Locate the cell with the specified text and output its (x, y) center coordinate. 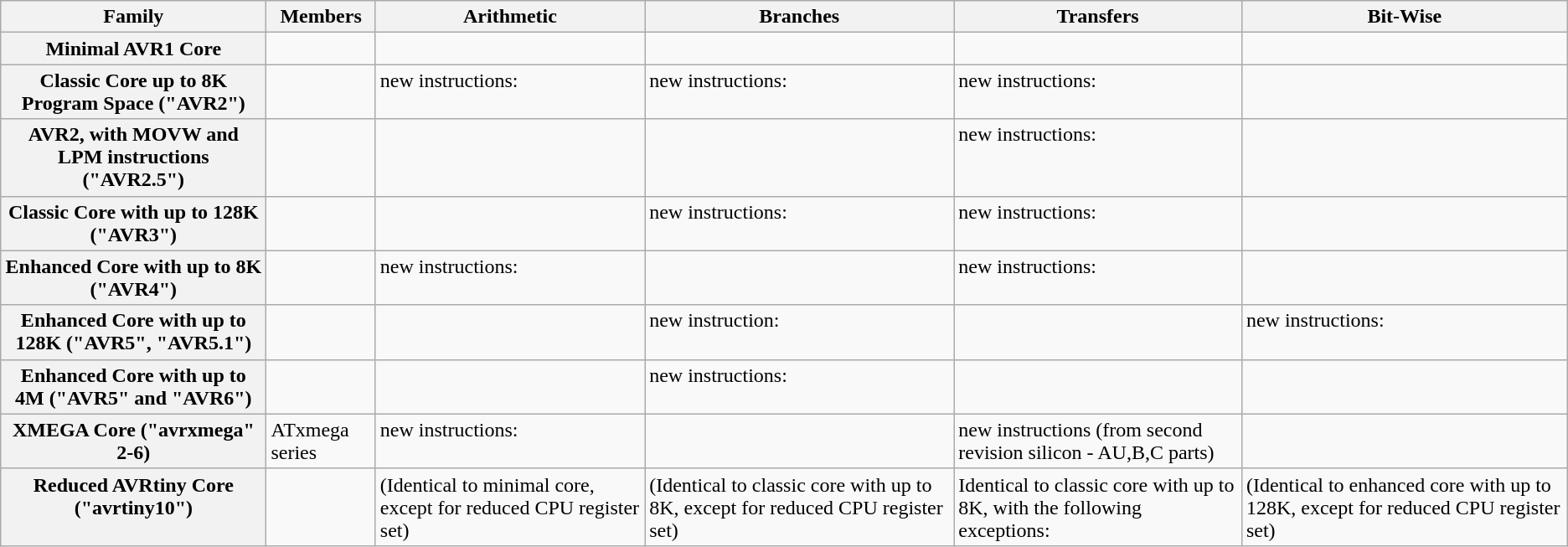
Transfers (1098, 17)
Enhanced Core with up to 8K ("AVR4") (134, 278)
(Identical to classic core with up to 8K, except for reduced CPU register set) (799, 507)
Classic Core with up to 128K ("AVR3") (134, 223)
Arithmetic (509, 17)
new instructions (from second revision silicon - AU,B,C parts) (1098, 441)
AVR2, with MOVW and LPM instructions ("AVR2.5") (134, 157)
new instruction: (799, 332)
Enhanced Core with up to 128K ("AVR5", "AVR5.1") (134, 332)
Identical to classic core with up to 8K, with the following exceptions: (1098, 507)
Members (321, 17)
Branches (799, 17)
Enhanced Core with up to 4M ("AVR5" and "AVR6") (134, 387)
Minimal AVR1 Core (134, 49)
ATxmega series (321, 441)
Bit-Wise (1404, 17)
(Identical to enhanced core with up to 128K, except for reduced CPU register set) (1404, 507)
Classic Core up to 8K Program Space ("AVR2") (134, 92)
Reduced AVRtiny Core ("avrtiny10") (134, 507)
(Identical to minimal core, except for reduced CPU register set) (509, 507)
XMEGA Core ("avrxmega" 2-6) (134, 441)
Family (134, 17)
